Locate the cell with the specified text and output its [x, y] center coordinate. 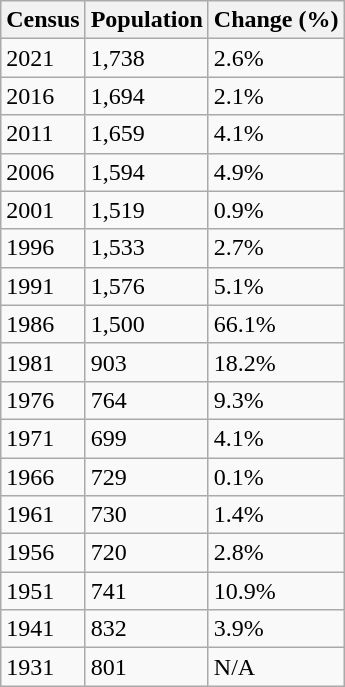
2006 [43, 172]
1991 [43, 286]
1956 [43, 553]
1951 [43, 591]
1,519 [146, 210]
4.9% [276, 172]
5.1% [276, 286]
1,738 [146, 58]
1,659 [146, 134]
720 [146, 553]
1941 [43, 629]
801 [146, 667]
1,594 [146, 172]
1,500 [146, 324]
2.8% [276, 553]
0.9% [276, 210]
1996 [43, 248]
741 [146, 591]
66.1% [276, 324]
2.1% [276, 96]
1966 [43, 477]
N/A [276, 667]
9.3% [276, 400]
729 [146, 477]
2011 [43, 134]
1981 [43, 362]
764 [146, 400]
1976 [43, 400]
699 [146, 438]
2001 [43, 210]
3.9% [276, 629]
2021 [43, 58]
2.6% [276, 58]
18.2% [276, 362]
1986 [43, 324]
903 [146, 362]
1,576 [146, 286]
Change (%) [276, 20]
Population [146, 20]
1,694 [146, 96]
1961 [43, 515]
1931 [43, 667]
Census [43, 20]
1,533 [146, 248]
10.9% [276, 591]
2.7% [276, 248]
0.1% [276, 477]
832 [146, 629]
1.4% [276, 515]
1971 [43, 438]
730 [146, 515]
2016 [43, 96]
